Extract the (x, y) coordinate from the center of the cell holding the provided text.  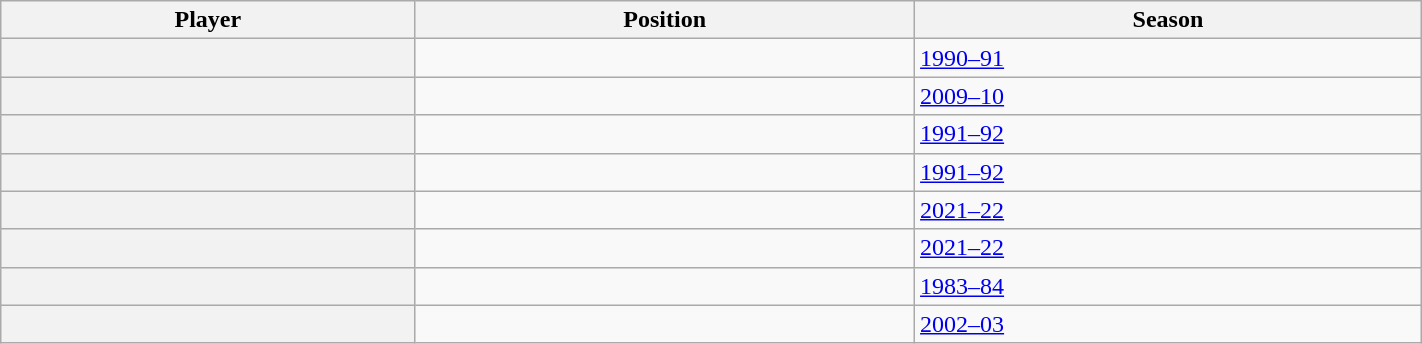
1990–91 (1168, 58)
1983–84 (1168, 286)
Season (1168, 20)
2009–10 (1168, 96)
Position (665, 20)
2002–03 (1168, 324)
Player (208, 20)
